Find where the given text appears and provide that cell's center as [x, y] coordinate. 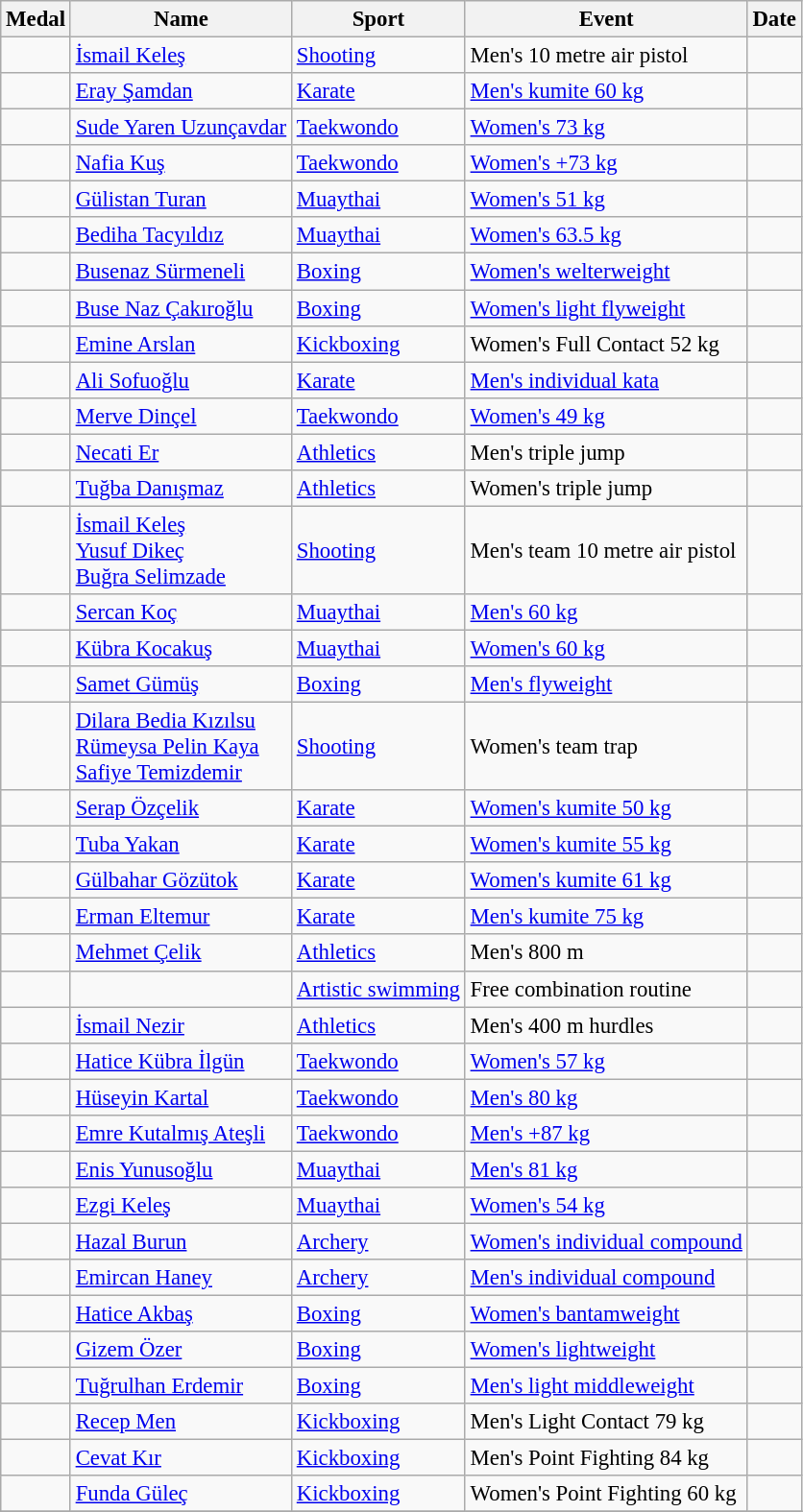
Men's kumite 60 kg [606, 91]
Women's 60 kg [606, 648]
Men's triple jump [606, 452]
Women's triple jump [606, 489]
Hatice Akbaş [181, 1314]
Ali Sofuoğlu [181, 380]
Sport [378, 19]
Women's bantamweight [606, 1314]
Free combination routine [606, 989]
Dilara Bedia KızılsuRümeysa Pelin KayaSafiye Temizdemir [181, 747]
Sude Yaren Uzunçavdar [181, 128]
Event [606, 19]
Cevat Kır [181, 1458]
Men's +87 kg [606, 1134]
Women's team trap [606, 747]
Enis Yunusoğlu [181, 1169]
Emircan Haney [181, 1278]
Tuğrulhan Erdemir [181, 1386]
Sercan Koç [181, 612]
Men's 81 kg [606, 1169]
Women's 73 kg [606, 128]
Tuba Yakan [181, 845]
Men's light middleweight [606, 1386]
Women's +73 kg [606, 163]
Hüseyin Kartal [181, 1097]
Samet Gümüş [181, 684]
Medal [36, 19]
Emre Kutalmış Ateşli [181, 1134]
Nafia Kuş [181, 163]
Recep Men [181, 1422]
Hatice Kübra İlgün [181, 1061]
Eray Şamdan [181, 91]
Women's individual compound [606, 1241]
İsmail Keleş [181, 56]
Busenaz Sürmeneli [181, 272]
Men's kumite 75 kg [606, 917]
Date [774, 19]
Erman Eltemur [181, 917]
Women's 49 kg [606, 416]
İsmail KeleşYusuf DikeçBuğra Selimzade [181, 550]
Buse Naz Çakıroğlu [181, 308]
Women's kumite 50 kg [606, 808]
Men's individual compound [606, 1278]
Women's 63.5 kg [606, 235]
Men's 800 m [606, 953]
Ezgi Keleş [181, 1206]
Serap Özçelik [181, 808]
Bediha Tacyıldız [181, 235]
Necati Er [181, 452]
Men's 60 kg [606, 612]
Women's kumite 55 kg [606, 845]
Men's team 10 metre air pistol [606, 550]
Mehmet Çelik [181, 953]
İsmail Nezir [181, 1025]
Men's individual kata [606, 380]
Women's 54 kg [606, 1206]
Women's 51 kg [606, 200]
Gizem Özer [181, 1350]
Men's Light Contact 79 kg [606, 1422]
Men's 10 metre air pistol [606, 56]
Gülistan Turan [181, 200]
Gülbahar Gözütok [181, 880]
Men's flyweight [606, 684]
Women's kumite 61 kg [606, 880]
Men's Point Fighting 84 kg [606, 1458]
Women's Full Contact 52 kg [606, 344]
Name [181, 19]
Women's lightweight [606, 1350]
Kübra Kocakuş [181, 648]
Hazal Burun [181, 1241]
Women's light flyweight [606, 308]
Emine Arslan [181, 344]
Merve Dinçel [181, 416]
Women's welterweight [606, 272]
Women's 57 kg [606, 1061]
Men's 80 kg [606, 1097]
Men's 400 m hurdles [606, 1025]
Tuğba Danışmaz [181, 489]
Artistic swimming [378, 989]
